Identify which cell holds the provided text, then report its (X, Y) central coordinate. 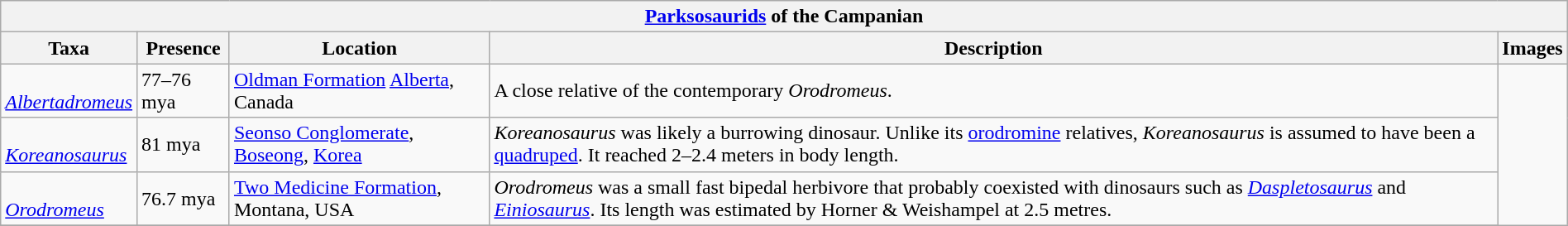
Parksosaurids of the Campanian (784, 17)
Orodromeus (69, 199)
Albertadromeus (69, 91)
Description (994, 48)
Oldman Formation Alberta, Canada (359, 91)
81 mya (184, 144)
77–76 mya (184, 91)
Taxa (69, 48)
76.7 mya (184, 199)
Koreanosaurus (69, 144)
Seonso Conglomerate, Boseong, Korea (359, 144)
Presence (184, 48)
A close relative of the contemporary Orodromeus. (994, 91)
Two Medicine Formation, Montana, USA (359, 199)
Images (1532, 48)
Location (359, 48)
